Extract the (x, y) coordinate from the center of the cell holding the provided text.  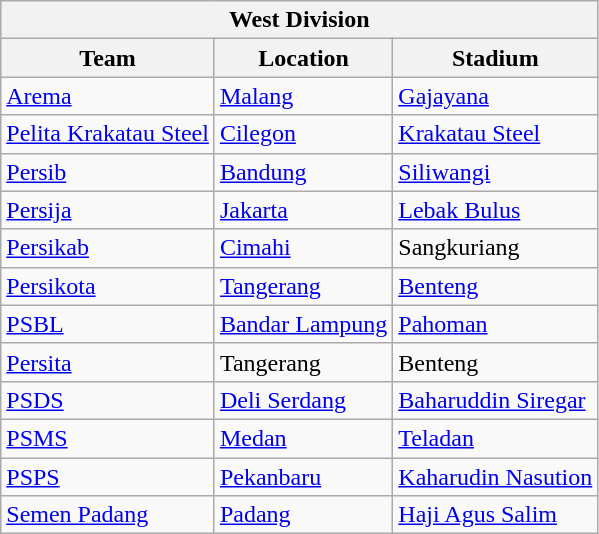
Location (303, 58)
Persija (108, 210)
Haji Agus Salim (496, 515)
Bandar Lampung (303, 324)
Bandung (303, 172)
Teladan (496, 438)
Medan (303, 438)
PSBL (108, 324)
Cilegon (303, 134)
Semen Padang (108, 515)
Persib (108, 172)
Baharuddin Siregar (496, 400)
Gajayana (496, 96)
Persita (108, 362)
Pekanbaru (303, 477)
Padang (303, 515)
Pahoman (496, 324)
Persikota (108, 286)
PSMS (108, 438)
PSDS (108, 400)
Jakarta (303, 210)
West Division (300, 20)
Persikab (108, 248)
Lebak Bulus (496, 210)
Sangkuriang (496, 248)
Cimahi (303, 248)
Krakatau Steel (496, 134)
Siliwangi (496, 172)
PSPS (108, 477)
Stadium (496, 58)
Pelita Krakatau Steel (108, 134)
Malang (303, 96)
Deli Serdang (303, 400)
Kaharudin Nasution (496, 477)
Team (108, 58)
Arema (108, 96)
